Extract the (X, Y) coordinate from the center of the cell holding the provided text.  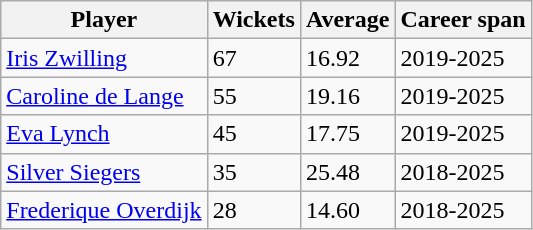
55 (254, 96)
Caroline de Lange (104, 96)
28 (254, 210)
Iris Zwilling (104, 58)
Silver Siegers (104, 172)
45 (254, 134)
Average (348, 20)
14.60 (348, 210)
16.92 (348, 58)
Wickets (254, 20)
19.16 (348, 96)
Frederique Overdijk (104, 210)
25.48 (348, 172)
67 (254, 58)
17.75 (348, 134)
35 (254, 172)
Player (104, 20)
Career span (463, 20)
Eva Lynch (104, 134)
